Output the [X, Y] coordinate of the center of the cell containing the given text.  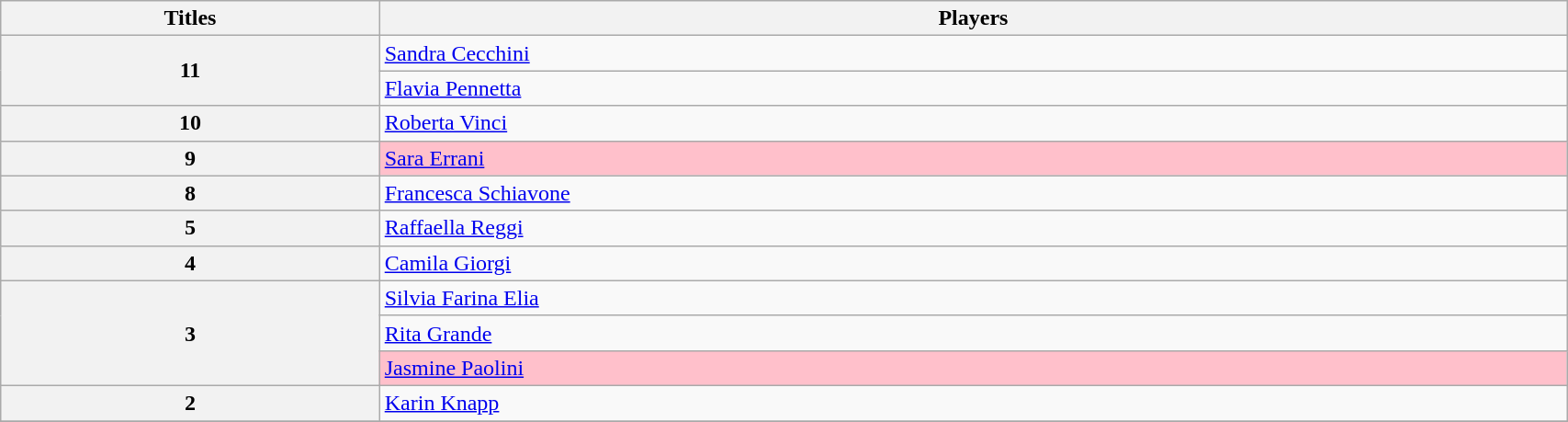
Sara Errani [973, 158]
11 [190, 71]
Silvia Farina Elia [973, 298]
5 [190, 228]
Sandra Cecchini [973, 53]
Camila Giorgi [973, 263]
10 [190, 123]
Flavia Pennetta [973, 88]
9 [190, 158]
Players [973, 18]
8 [190, 193]
Raffaella Reggi [973, 228]
Titles [190, 18]
Rita Grande [973, 333]
Roberta Vinci [973, 123]
4 [190, 263]
Francesca Schiavone [973, 193]
3 [190, 333]
Karin Knapp [973, 403]
2 [190, 403]
Jasmine Paolini [973, 368]
